For the text-containing cell, return its midpoint in (x, y) coordinate format. 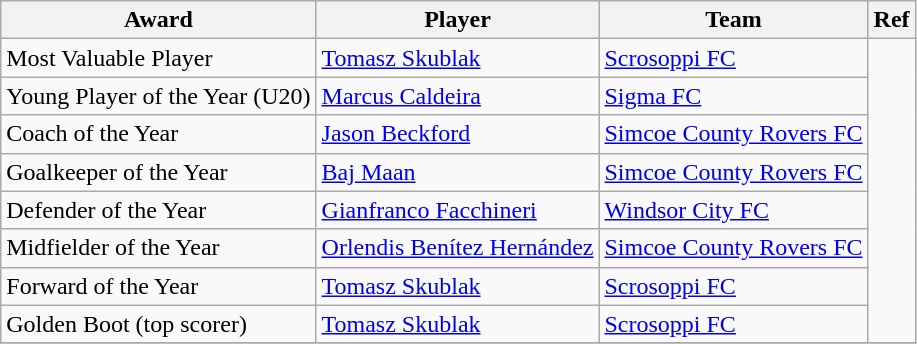
Baj Maan (458, 172)
Marcus Caldeira (458, 96)
Young Player of the Year (U20) (158, 96)
Golden Boot (top scorer) (158, 324)
Midfielder of the Year (158, 248)
Goalkeeper of the Year (158, 172)
Orlendis Benítez Hernández (458, 248)
Jason Beckford (458, 134)
Ref (892, 20)
Gianfranco Facchineri (458, 210)
Windsor City FC (734, 210)
Award (158, 20)
Team (734, 20)
Coach of the Year (158, 134)
Player (458, 20)
Defender of the Year (158, 210)
Forward of the Year (158, 286)
Sigma FC (734, 96)
Most Valuable Player (158, 58)
